Locate the cell with the specified text and output its (X, Y) center coordinate. 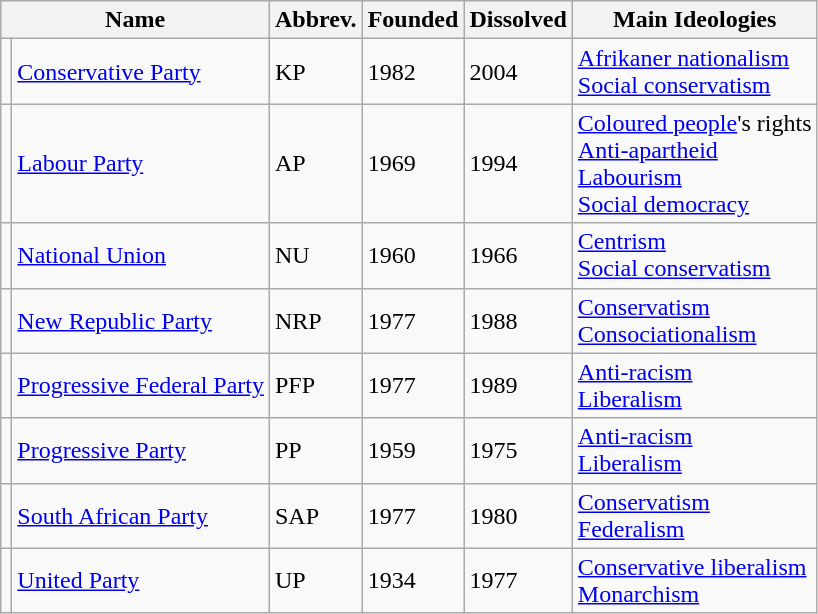
Progressive Federal Party (141, 386)
1988 (518, 320)
Coloured people's rightsAnti-apartheidLabourismSocial democracy (694, 164)
United Party (141, 580)
NRP (316, 320)
1982 (413, 72)
Afrikaner nationalismSocial conservatism (694, 72)
CentrismSocial conservatism (694, 256)
Name (136, 20)
Founded (413, 20)
ConservatismConsociationalism (694, 320)
PFP (316, 386)
1969 (413, 164)
Labour Party (141, 164)
1959 (413, 450)
1934 (413, 580)
1994 (518, 164)
KP (316, 72)
Conservative liberalismMonarchism (694, 580)
AP (316, 164)
PP (316, 450)
Dissolved (518, 20)
New Republic Party (141, 320)
1960 (413, 256)
ConservatismFederalism (694, 516)
1989 (518, 386)
1966 (518, 256)
SAP (316, 516)
UP (316, 580)
1975 (518, 450)
South African Party (141, 516)
Progressive Party (141, 450)
2004 (518, 72)
1980 (518, 516)
NU (316, 256)
Main Ideologies (694, 20)
Abbrev. (316, 20)
National Union (141, 256)
Conservative Party (141, 72)
